Extract the (X, Y) coordinate from the center of the cell holding the provided text.  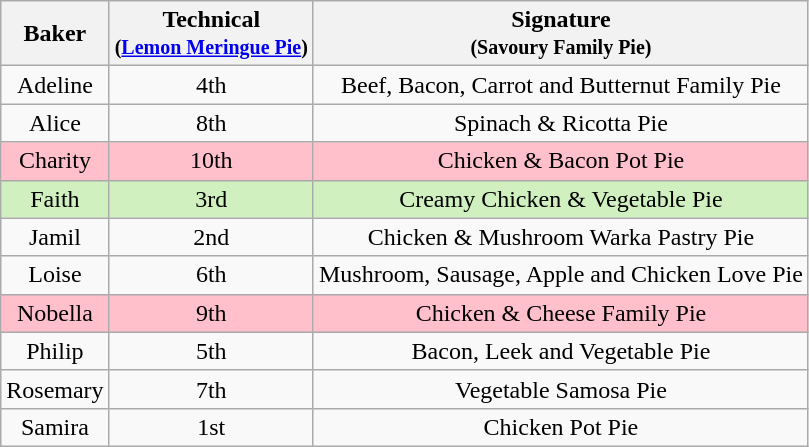
Vegetable Samosa Pie (560, 389)
Faith (55, 199)
Spinach & Ricotta Pie (560, 123)
1st (211, 427)
3rd (211, 199)
Bacon, Leek and Vegetable Pie (560, 351)
Alice (55, 123)
Charity (55, 161)
Chicken & Cheese Family Pie (560, 313)
Creamy Chicken & Vegetable Pie (560, 199)
4th (211, 85)
Signature(Savoury Family Pie) (560, 34)
Chicken Pot Pie (560, 427)
Rosemary (55, 389)
Adeline (55, 85)
9th (211, 313)
Technical(Lemon Meringue Pie) (211, 34)
Samira (55, 427)
Baker (55, 34)
10th (211, 161)
Chicken & Bacon Pot Pie (560, 161)
Chicken & Mushroom Warka Pastry Pie (560, 237)
Loise (55, 275)
6th (211, 275)
5th (211, 351)
Nobella (55, 313)
Beef, Bacon, Carrot and Butternut Family Pie (560, 85)
Philip (55, 351)
Mushroom, Sausage, Apple and Chicken Love Pie (560, 275)
7th (211, 389)
Jamil (55, 237)
2nd (211, 237)
8th (211, 123)
